Return the (X, Y) coordinate for the center point of the cell that contains the specified text.  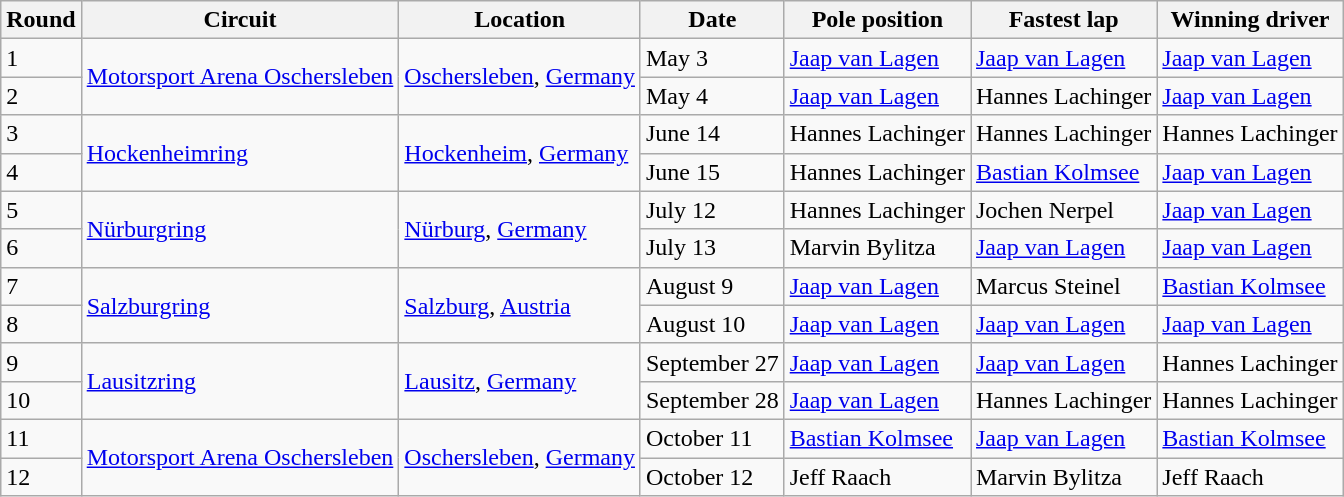
Circuit (240, 20)
12 (41, 477)
3 (41, 134)
Hockenheim, Germany (520, 153)
Lausitz, Germany (520, 381)
October 12 (712, 477)
Marcus Steinel (1063, 286)
2 (41, 96)
June 15 (712, 172)
Salzburg, Austria (520, 305)
Fastest lap (1063, 20)
September 28 (712, 400)
July 12 (712, 210)
Date (712, 20)
8 (41, 324)
August 9 (712, 286)
July 13 (712, 248)
August 10 (712, 324)
Salzburgring (240, 305)
7 (41, 286)
Pole position (877, 20)
Hockenheimring (240, 153)
6 (41, 248)
June 14 (712, 134)
Location (520, 20)
4 (41, 172)
11 (41, 438)
September 27 (712, 362)
5 (41, 210)
Jochen Nerpel (1063, 210)
Round (41, 20)
May 4 (712, 96)
October 11 (712, 438)
1 (41, 58)
Winning driver (1250, 20)
May 3 (712, 58)
10 (41, 400)
Nürburgring (240, 229)
Nürburg, Germany (520, 229)
Lausitzring (240, 381)
9 (41, 362)
